Extract the (x, y) coordinate from the center of the cell holding the provided text.  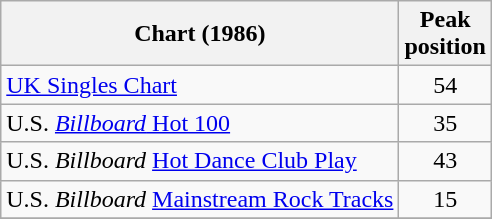
Chart (1986) (200, 34)
U.S. Billboard Hot Dance Club Play (200, 161)
Peakposition (445, 34)
43 (445, 161)
UK Singles Chart (200, 85)
15 (445, 199)
54 (445, 85)
35 (445, 123)
U.S. Billboard Mainstream Rock Tracks (200, 199)
U.S. Billboard Hot 100 (200, 123)
